Search for the cell housing the specified text and yield its [X, Y] center coordinate. 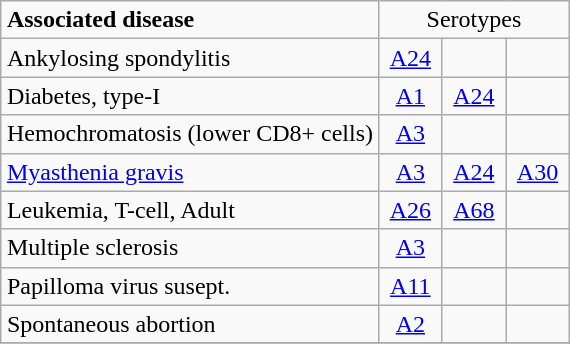
A11 [411, 286]
A2 [411, 324]
Associated disease [190, 20]
Serotypes [474, 20]
A1 [411, 96]
Spontaneous abortion [190, 324]
A68 [474, 210]
Hemochromatosis (lower CD8+ cells) [190, 134]
Diabetes, type-I [190, 96]
A26 [411, 210]
Ankylosing spondylitis [190, 58]
Papilloma virus susept. [190, 286]
Myasthenia gravis [190, 172]
A30 [538, 172]
Multiple sclerosis [190, 248]
Leukemia, T-cell, Adult [190, 210]
